From the cell containing the given text, extract its center point as (x, y) coordinate. 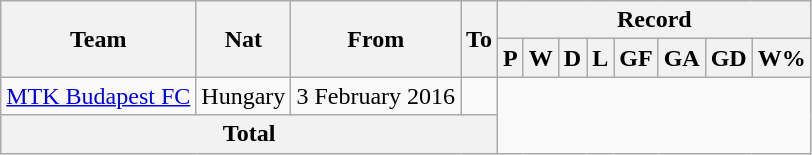
L (600, 58)
D (572, 58)
3 February 2016 (376, 96)
From (376, 39)
MTK Budapest FC (98, 96)
Record (654, 20)
Total (250, 134)
Hungary (244, 96)
W (540, 58)
GF (636, 58)
GD (728, 58)
GA (682, 58)
Nat (244, 39)
To (480, 39)
Team (98, 39)
P (510, 58)
W% (782, 58)
